Find where the given text appears and provide that cell's center as (x, y) coordinate. 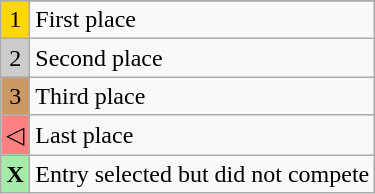
Second place (202, 58)
First place (202, 20)
2 (16, 58)
1 (16, 20)
Entry selected but did not compete (202, 173)
Third place (202, 96)
◁ (16, 135)
3 (16, 96)
X (16, 173)
Last place (202, 135)
